Search for the cell housing the specified text and yield its (X, Y) center coordinate. 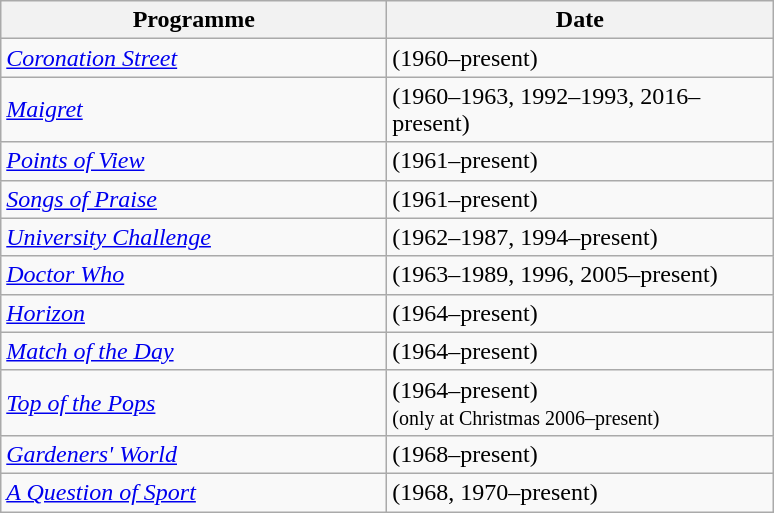
(1962–1987, 1994–present) (580, 237)
Points of View (194, 161)
A Question of Sport (194, 492)
(1968, 1970–present) (580, 492)
Date (580, 20)
(1963–1989, 1996, 2005–present) (580, 275)
Programme (194, 20)
Match of the Day (194, 351)
(1964–present)(only at Christmas 2006–present) (580, 402)
Songs of Praise (194, 199)
(1968–present) (580, 454)
(1960–present) (580, 58)
(1960–1963, 1992–1993, 2016–present) (580, 110)
Gardeners' World (194, 454)
Doctor Who (194, 275)
Maigret (194, 110)
Horizon (194, 313)
University Challenge (194, 237)
Top of the Pops (194, 402)
Coronation Street (194, 58)
